Return the (X, Y) coordinate for the center point of the cell that contains the specified text.  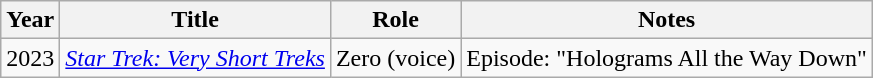
Episode: "Holograms All the Way Down" (667, 58)
Title (196, 20)
Role (395, 20)
Notes (667, 20)
Year (30, 20)
Zero (voice) (395, 58)
Star Trek: Very Short Treks (196, 58)
2023 (30, 58)
